Search for the cell housing the specified text and yield its (x, y) center coordinate. 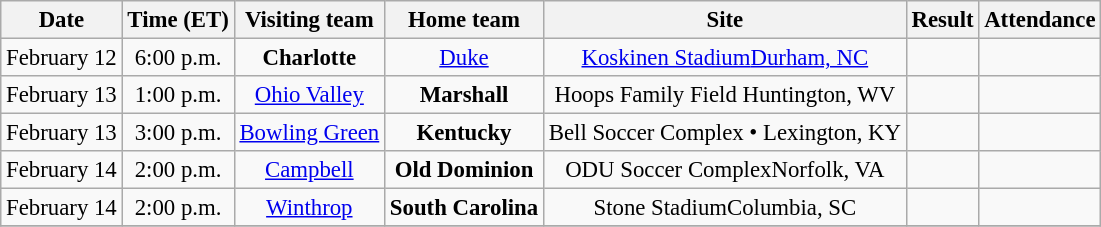
Koskinen StadiumDurham, NC (724, 58)
Ohio Valley (309, 95)
Duke (464, 58)
6:00 p.m. (178, 58)
Time (ET) (178, 20)
Stone StadiumColumbia, SC (724, 208)
Date (62, 20)
Winthrop (309, 208)
Attendance (1040, 20)
Campbell (309, 170)
Charlotte (309, 58)
ODU Soccer ComplexNorfolk, VA (724, 170)
1:00 p.m. (178, 95)
Home team (464, 20)
February 12 (62, 58)
Bell Soccer Complex • Lexington, KY (724, 133)
Result (942, 20)
Site (724, 20)
Visiting team (309, 20)
Marshall (464, 95)
Old Dominion (464, 170)
Bowling Green (309, 133)
3:00 p.m. (178, 133)
Hoops Family Field Huntington, WV (724, 95)
South Carolina (464, 208)
Kentucky (464, 133)
